Return the (X, Y) coordinate for the center point of the cell that contains the specified text.  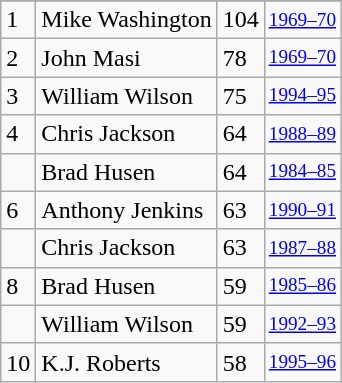
John Masi (126, 58)
1 (18, 20)
4 (18, 134)
8 (18, 286)
104 (240, 20)
75 (240, 96)
1990–91 (302, 210)
Mike Washington (126, 20)
K.J. Roberts (126, 362)
1994–95 (302, 96)
1985–86 (302, 286)
2 (18, 58)
78 (240, 58)
1995–96 (302, 362)
3 (18, 96)
1984–85 (302, 172)
1992–93 (302, 324)
10 (18, 362)
1988–89 (302, 134)
1987–88 (302, 248)
6 (18, 210)
Anthony Jenkins (126, 210)
58 (240, 362)
